Capture the cell that displays the provided text and extract its (x, y) central coordinate. 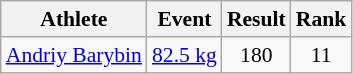
Andriy Barybin (74, 55)
Athlete (74, 19)
11 (322, 55)
Rank (322, 19)
Event (184, 19)
82.5 kg (184, 55)
Result (256, 19)
180 (256, 55)
